Return (X, Y) of the center of cell containing provided text 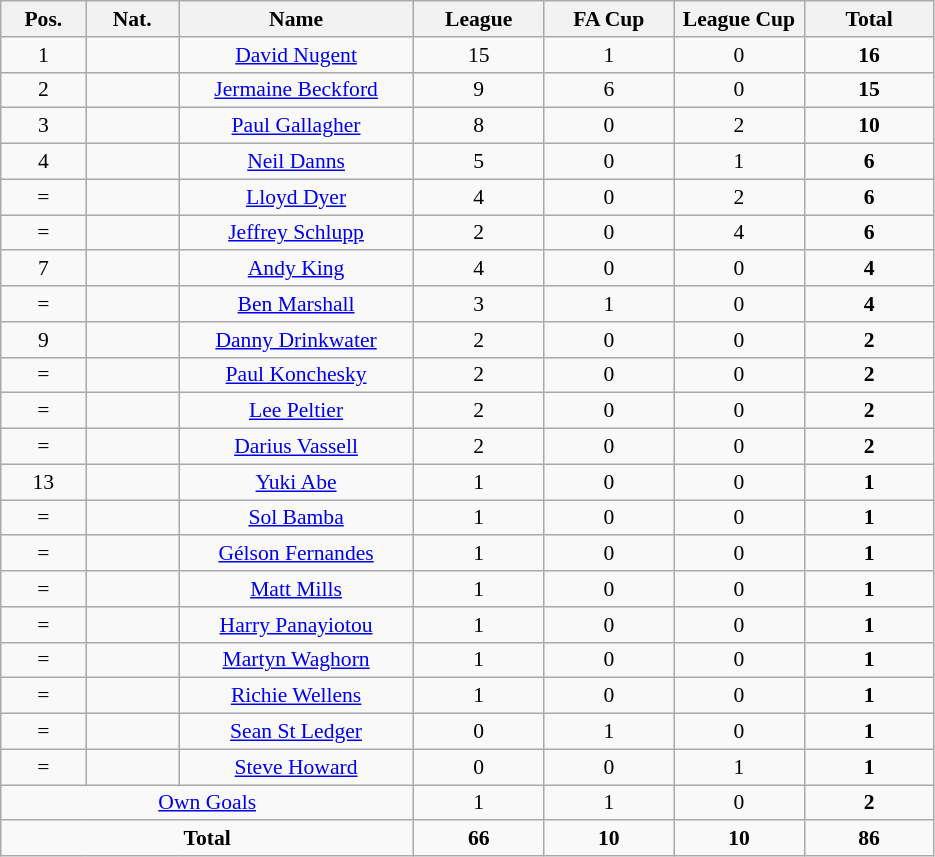
Darius Vassell (296, 447)
5 (479, 162)
Steve Howard (296, 767)
8 (479, 126)
Nat. (132, 19)
Neil Danns (296, 162)
Name (296, 19)
Harry Panayiotou (296, 625)
Lloyd Dyer (296, 197)
7 (44, 269)
Own Goals (208, 803)
Jermaine Beckford (296, 90)
Martyn Waghorn (296, 660)
Gélson Fernandes (296, 554)
Andy King (296, 269)
Matt Mills (296, 589)
League Cup (739, 19)
Sean St Ledger (296, 732)
David Nugent (296, 55)
FA Cup (609, 19)
Pos. (44, 19)
Paul Konchesky (296, 375)
86 (869, 839)
Jeffrey Schlupp (296, 233)
16 (869, 55)
Ben Marshall (296, 304)
Paul Gallagher (296, 126)
13 (44, 482)
League (479, 19)
66 (479, 839)
Richie Wellens (296, 696)
Danny Drinkwater (296, 340)
Sol Bamba (296, 518)
Yuki Abe (296, 482)
Lee Peltier (296, 411)
